Search for the cell housing the specified text and yield its (x, y) center coordinate. 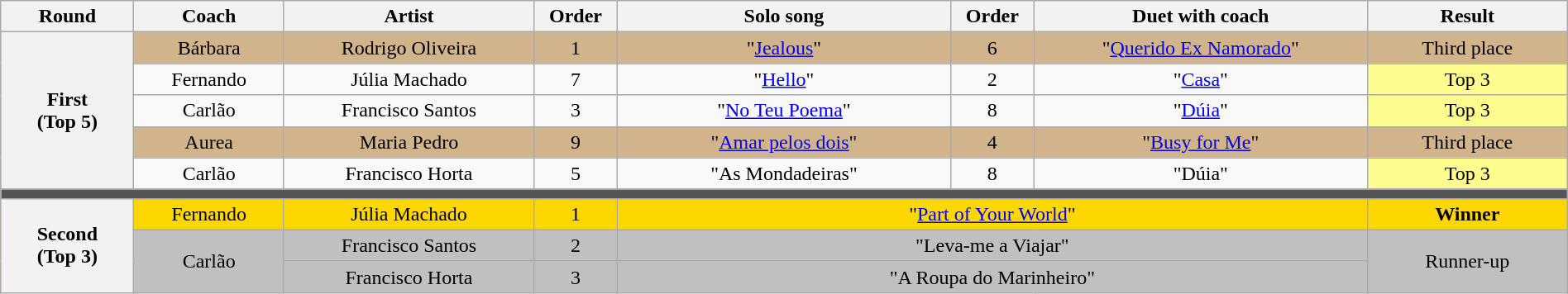
"Busy for Me" (1201, 142)
"Casa" (1201, 79)
"As Mondadeiras" (784, 173)
First(Top 5) (68, 111)
Bárbara (208, 48)
"Hello" (784, 79)
Coach (208, 17)
5 (576, 173)
"Amar pelos dois" (784, 142)
"Jealous" (784, 48)
Artist (409, 17)
"No Teu Poema" (784, 111)
Round (68, 17)
Second(Top 3) (68, 245)
Maria Pedro (409, 142)
7 (576, 79)
Runner-up (1467, 261)
Duet with coach (1201, 17)
Result (1467, 17)
Winner (1467, 214)
Rodrigo Oliveira (409, 48)
"Querido Ex Namorado" (1201, 48)
"A Roupa do Marinheiro" (992, 277)
Solo song (784, 17)
"Part of Your World" (992, 214)
6 (992, 48)
Aurea (208, 142)
4 (992, 142)
9 (576, 142)
"Leva-me a Viajar" (992, 245)
